Provide the (X, Y) coordinate of the cell's center where the given text is located.  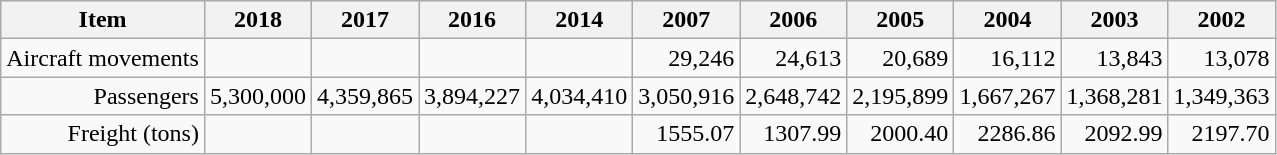
2286.86 (1008, 134)
1307.99 (794, 134)
2005 (900, 20)
Aircraft movements (103, 58)
2006 (794, 20)
Passengers (103, 96)
2002 (1222, 20)
16,112 (1008, 58)
20,689 (900, 58)
3,894,227 (472, 96)
2000.40 (900, 134)
Item (103, 20)
2003 (1114, 20)
5,300,000 (258, 96)
2017 (364, 20)
2197.70 (1222, 134)
29,246 (686, 58)
2014 (580, 20)
2092.99 (1114, 134)
2007 (686, 20)
24,613 (794, 58)
1,368,281 (1114, 96)
3,050,916 (686, 96)
1,667,267 (1008, 96)
1555.07 (686, 134)
13,078 (1222, 58)
4,034,410 (580, 96)
2,648,742 (794, 96)
2016 (472, 20)
2,195,899 (900, 96)
4,359,865 (364, 96)
1,349,363 (1222, 96)
2004 (1008, 20)
2018 (258, 20)
13,843 (1114, 58)
Freight (tons) (103, 134)
